Return the [X, Y] coordinate for the center point of the cell that contains the specified text.  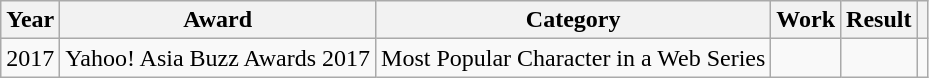
Most Popular Character in a Web Series [574, 58]
2017 [30, 58]
Result [879, 20]
Category [574, 20]
Award [218, 20]
Work [806, 20]
Yahoo! Asia Buzz Awards 2017 [218, 58]
Year [30, 20]
